Return the [X, Y] coordinate for the center point of the cell that contains the specified text.  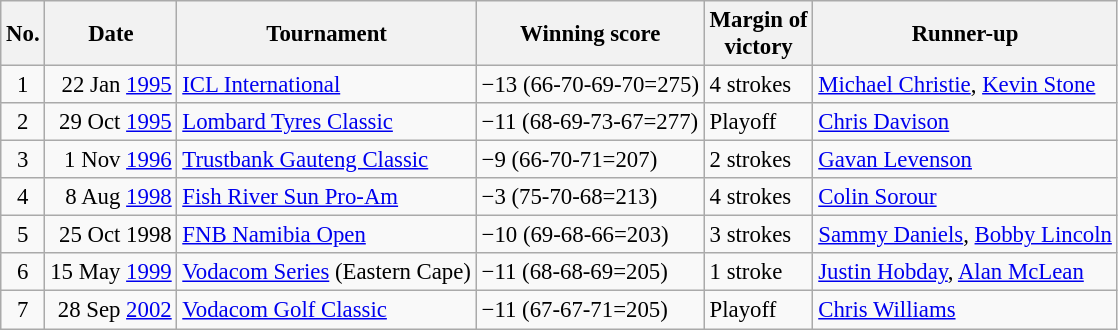
Gavan Levenson [965, 160]
−13 (66-70-69-70=275) [590, 85]
−11 (67-67-71=205) [590, 310]
3 strokes [758, 235]
Michael Christie, Kevin Stone [965, 85]
22 Jan 1995 [111, 85]
1 [23, 85]
Margin ofvictory [758, 34]
25 Oct 1998 [111, 235]
6 [23, 273]
ICL International [326, 85]
29 Oct 1995 [111, 122]
Sammy Daniels, Bobby Lincoln [965, 235]
Winning score [590, 34]
Trustbank Gauteng Classic [326, 160]
Vodacom Golf Classic [326, 310]
1 stroke [758, 273]
Fish River Sun Pro-Am [326, 197]
Lombard Tyres Classic [326, 122]
3 [23, 160]
5 [23, 235]
Chris Davison [965, 122]
7 [23, 310]
−3 (75-70-68=213) [590, 197]
28 Sep 2002 [111, 310]
2 strokes [758, 160]
No. [23, 34]
Tournament [326, 34]
Justin Hobday, Alan McLean [965, 273]
Date [111, 34]
−9 (66-70-71=207) [590, 160]
Runner-up [965, 34]
Vodacom Series (Eastern Cape) [326, 273]
FNB Namibia Open [326, 235]
8 Aug 1998 [111, 197]
2 [23, 122]
−11 (68-68-69=205) [590, 273]
Chris Williams [965, 310]
−10 (69-68-66=203) [590, 235]
1 Nov 1996 [111, 160]
15 May 1999 [111, 273]
−11 (68-69-73-67=277) [590, 122]
4 [23, 197]
Colin Sorour [965, 197]
